Find where the given text appears and provide that cell's center as [x, y] coordinate. 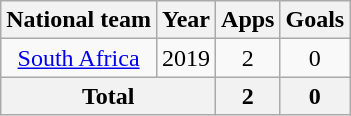
South Africa [79, 58]
Apps [248, 20]
Year [186, 20]
Goals [315, 20]
Total [108, 96]
National team [79, 20]
2019 [186, 58]
